For the text-containing cell, return its midpoint in [x, y] coordinate format. 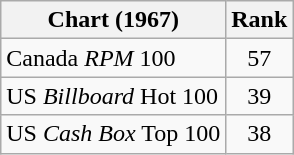
US Billboard Hot 100 [114, 96]
38 [260, 134]
39 [260, 96]
US Cash Box Top 100 [114, 134]
Rank [260, 20]
Canada RPM 100 [114, 58]
57 [260, 58]
Chart (1967) [114, 20]
